Locate the cell with the specified text and output its [X, Y] center coordinate. 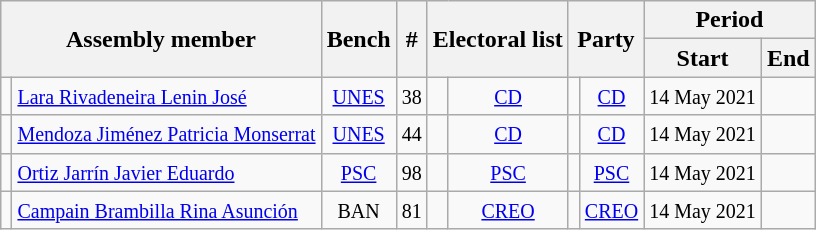
Electoral list [498, 39]
BAN [358, 210]
Mendoza Jiménez Patricia Monserrat [166, 134]
End [788, 58]
Lara Rivadeneira Lenin José [166, 96]
Start [703, 58]
Campain Brambilla Rina Asunción [166, 210]
Ortiz Jarrín Javier Eduardo [166, 172]
81 [412, 210]
98 [412, 172]
38 [412, 96]
44 [412, 134]
Party [606, 39]
# [412, 39]
Assembly member [161, 39]
Bench [358, 39]
Period [730, 20]
